Capture the cell that displays the provided text and extract its [x, y] central coordinate. 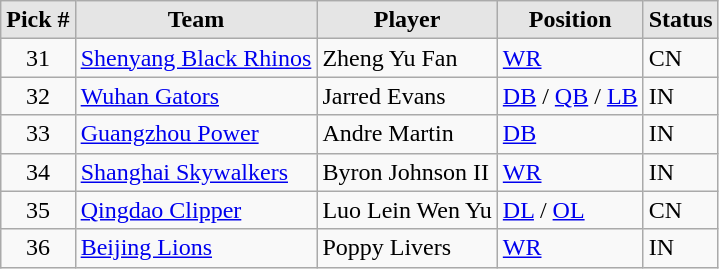
DL / OL [570, 210]
Beijing Lions [196, 248]
33 [38, 134]
Wuhan Gators [196, 96]
Status [680, 20]
Guangzhou Power [196, 134]
DB [570, 134]
32 [38, 96]
Luo Lein Wen Yu [407, 210]
Team [196, 20]
Zheng Yu Fan [407, 58]
DB / QB / LB [570, 96]
Qingdao Clipper [196, 210]
Player [407, 20]
Poppy Livers [407, 248]
Andre Martin [407, 134]
Pick # [38, 20]
35 [38, 210]
Jarred Evans [407, 96]
Position [570, 20]
Byron Johnson II [407, 172]
Shanghai Skywalkers [196, 172]
34 [38, 172]
36 [38, 248]
31 [38, 58]
Shenyang Black Rhinos [196, 58]
